Determine the (X, Y) coordinate at the center of the cell enclosing the given text.  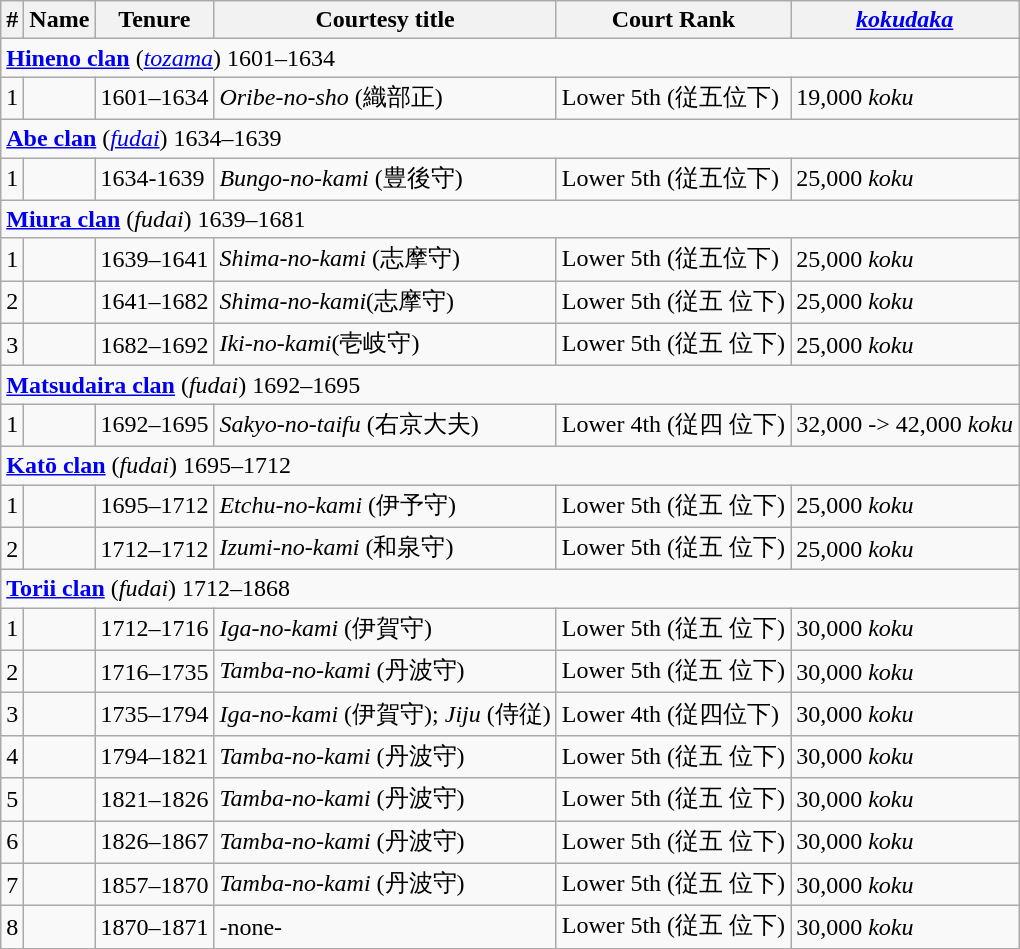
Iga-no-kami (伊賀守) (385, 630)
Shima-no-kami (志摩守) (385, 260)
1639–1641 (154, 260)
1712–1716 (154, 630)
Sakyo-no-taifu (右京大夫) (385, 426)
kokudaka (905, 20)
7 (12, 884)
1826–1867 (154, 842)
Miura clan (fudai) 1639–1681 (510, 219)
1870–1871 (154, 928)
Torii clan (fudai) 1712–1868 (510, 589)
1794–1821 (154, 756)
5 (12, 800)
1641–1682 (154, 302)
Shima-no-kami(志摩守) (385, 302)
6 (12, 842)
1735–1794 (154, 714)
1857–1870 (154, 884)
4 (12, 756)
1682–1692 (154, 344)
Lower 4th (従四 位下) (673, 426)
1601–1634 (154, 98)
Bungo-no-kami (豊後守) (385, 180)
19,000 koku (905, 98)
Court Rank (673, 20)
1634-1639 (154, 180)
Iga-no-kami (伊賀守); Jiju (侍従) (385, 714)
1821–1826 (154, 800)
Name (60, 20)
Hineno clan (tozama) 1601–1634 (510, 58)
Iki-no-kami(壱岐守) (385, 344)
Lower 4th (従四位下) (673, 714)
1692–1695 (154, 426)
Izumi-no-kami (和泉守) (385, 548)
32,000 -> 42,000 koku (905, 426)
-none- (385, 928)
Oribe-no-sho (織部正) (385, 98)
1716–1735 (154, 672)
Abe clan (fudai) 1634–1639 (510, 138)
# (12, 20)
Katō clan (fudai) 1695–1712 (510, 465)
1695–1712 (154, 506)
Etchu-no-kami (伊予守) (385, 506)
Tenure (154, 20)
Matsudaira clan (fudai) 1692–1695 (510, 385)
Courtesy title (385, 20)
1712–1712 (154, 548)
8 (12, 928)
